Find where the given text appears and provide that cell's center as [X, Y] coordinate. 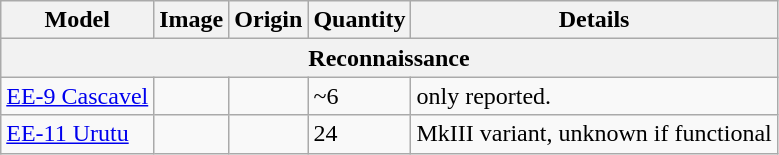
Model [78, 20]
only reported. [594, 96]
Reconnaissance [390, 58]
MkIII variant, unknown if functional [594, 134]
EE-9 Cascavel [78, 96]
Origin [268, 20]
Quantity [360, 20]
~6 [360, 96]
Image [192, 20]
Details [594, 20]
EE-11 Urutu [78, 134]
24 [360, 134]
